Pinpoint the cell where the given text exists, returning its [x, y] midpoint coordinate. 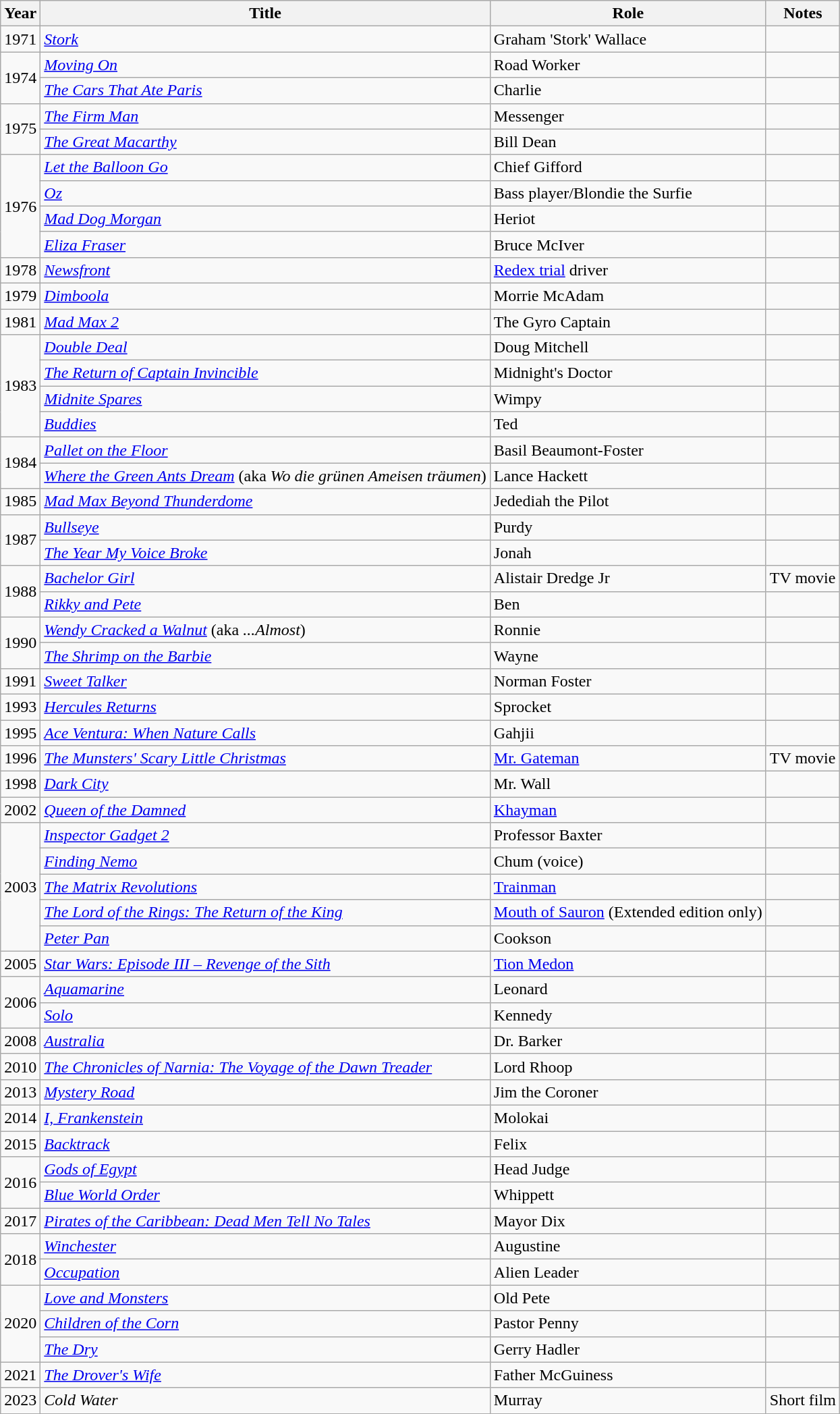
Bass player/Blondie the Surfie [627, 193]
1985 [20, 501]
1993 [20, 707]
1996 [20, 759]
The Drover's Wife [265, 1375]
Professor Baxter [627, 836]
Winchester [265, 1247]
2016 [20, 1182]
Bruce McIver [627, 244]
Bachelor Girl [265, 578]
Moving On [265, 65]
Messenger [627, 116]
Love and Monsters [265, 1298]
Molokai [627, 1118]
Mayor Dix [627, 1221]
Mystery Road [265, 1092]
Mr. Wall [627, 784]
I, Frankenstein [265, 1118]
Solo [265, 1015]
Mouth of Sauron (Extended edition only) [627, 913]
Pastor Penny [627, 1324]
Notes [803, 13]
Felix [627, 1144]
1987 [20, 540]
1984 [20, 463]
Short film [803, 1401]
Hercules Returns [265, 707]
Graham 'Stork' Wallace [627, 39]
Mr. Gateman [627, 759]
Mad Max 2 [265, 322]
Whippett [627, 1195]
2005 [20, 964]
Leonard [627, 989]
Cold Water [265, 1401]
2008 [20, 1041]
1988 [20, 591]
2023 [20, 1401]
Newsfront [265, 270]
2010 [20, 1066]
Pirates of the Caribbean: Dead Men Tell No Tales [265, 1221]
Basil Beaumont-Foster [627, 450]
Ted [627, 425]
Oz [265, 193]
Midnight's Doctor [627, 373]
Jedediah the Pilot [627, 501]
The Lord of the Rings: The Return of the King [265, 913]
Wayne [627, 655]
Peter Pan [265, 938]
1983 [20, 386]
Dark City [265, 784]
Lance Hackett [627, 476]
1971 [20, 39]
1990 [20, 643]
Eliza Fraser [265, 244]
The Gyro Captain [627, 322]
2021 [20, 1375]
Chum (voice) [627, 861]
Sweet Talker [265, 681]
Father McGuiness [627, 1375]
Murray [627, 1401]
Ben [627, 604]
2017 [20, 1221]
The Matrix Revolutions [265, 887]
The Year My Voice Broke [265, 553]
Stork [265, 39]
2018 [20, 1259]
Gahjii [627, 732]
Charlie [627, 90]
1998 [20, 784]
Pallet on the Floor [265, 450]
Cookson [627, 938]
1995 [20, 732]
Alistair Dredge Jr [627, 578]
The Return of Captain Invincible [265, 373]
Star Wars: Episode III – Revenge of the Sith [265, 964]
Head Judge [627, 1170]
Khayman [627, 810]
Rikky and Pete [265, 604]
2003 [20, 887]
Jim the Coroner [627, 1092]
Ace Ventura: When Nature Calls [265, 732]
Kennedy [627, 1015]
Aquamarine [265, 989]
2006 [20, 1002]
1975 [20, 129]
Year [20, 13]
Morrie McAdam [627, 296]
Bill Dean [627, 142]
Mad Max Beyond Thunderdome [265, 501]
2013 [20, 1092]
Inspector Gadget 2 [265, 836]
Dimboola [265, 296]
Backtrack [265, 1144]
The Dry [265, 1349]
Heriot [627, 219]
Ronnie [627, 630]
The Chronicles of Narnia: The Voyage of the Dawn Treader [265, 1066]
1976 [20, 206]
Tion Medon [627, 964]
1979 [20, 296]
2020 [20, 1324]
Let the Balloon Go [265, 167]
Mad Dog Morgan [265, 219]
Wendy Cracked a Walnut (aka ...Almost) [265, 630]
Blue World Order [265, 1195]
Purdy [627, 527]
1974 [20, 78]
Sprocket [627, 707]
Where the Green Ants Dream (aka Wo die grünen Ameisen träumen) [265, 476]
Trainman [627, 887]
Dr. Barker [627, 1041]
Title [265, 13]
Queen of the Damned [265, 810]
Gods of Egypt [265, 1170]
1981 [20, 322]
The Great Macarthy [265, 142]
1991 [20, 681]
Role [627, 13]
The Shrimp on the Barbie [265, 655]
Jonah [627, 553]
Double Deal [265, 348]
Buddies [265, 425]
Doug Mitchell [627, 348]
Bullseye [265, 527]
The Munsters' Scary Little Christmas [265, 759]
Occupation [265, 1272]
Midnite Spares [265, 399]
Norman Foster [627, 681]
Wimpy [627, 399]
2015 [20, 1144]
Augustine [627, 1247]
Chief Gifford [627, 167]
2002 [20, 810]
Australia [265, 1041]
1978 [20, 270]
Finding Nemo [265, 861]
The Firm Man [265, 116]
2014 [20, 1118]
Road Worker [627, 65]
Redex trial driver [627, 270]
The Cars That Ate Paris [265, 90]
Old Pete [627, 1298]
Children of the Corn [265, 1324]
Alien Leader [627, 1272]
Gerry Hadler [627, 1349]
Lord Rhoop [627, 1066]
